For the text-containing cell, return its midpoint in (X, Y) coordinate format. 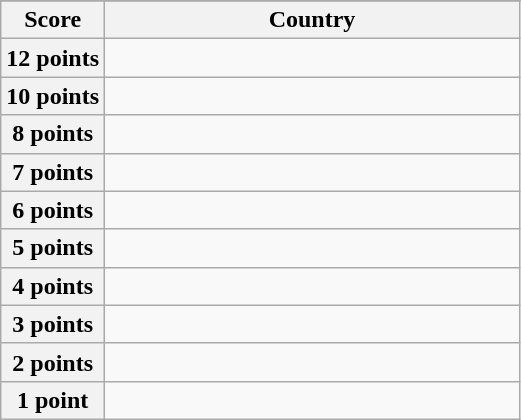
7 points (53, 172)
4 points (53, 286)
Score (53, 20)
10 points (53, 96)
5 points (53, 248)
Country (312, 20)
2 points (53, 362)
1 point (53, 400)
8 points (53, 134)
12 points (53, 58)
3 points (53, 324)
6 points (53, 210)
